Locate the cell with the specified text and output its (X, Y) center coordinate. 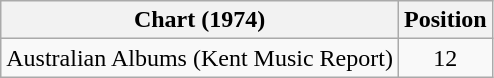
Chart (1974) (200, 20)
Australian Albums (Kent Music Report) (200, 58)
12 (445, 58)
Position (445, 20)
